Scan for the cell matching the given text and deliver its (X, Y) coordinate at center. 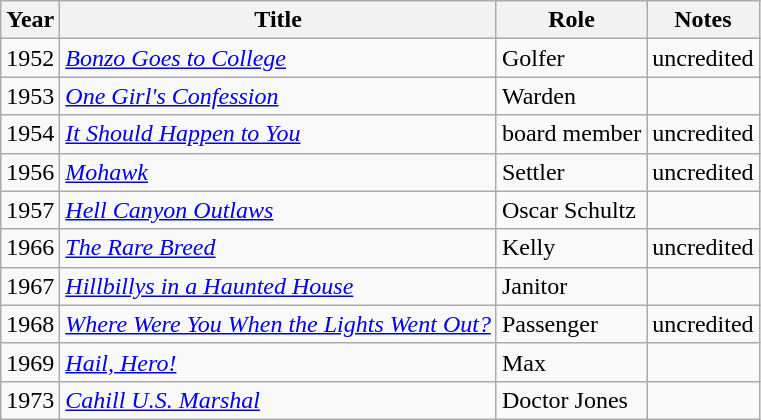
1957 (30, 210)
Hell Canyon Outlaws (278, 210)
Settler (571, 172)
1952 (30, 58)
Hail, Hero! (278, 362)
Title (278, 20)
Max (571, 362)
Notes (703, 20)
Kelly (571, 248)
1967 (30, 286)
Mohawk (278, 172)
1966 (30, 248)
board member (571, 134)
Doctor Jones (571, 400)
1968 (30, 324)
1973 (30, 400)
Oscar Schultz (571, 210)
1956 (30, 172)
Year (30, 20)
Where Were You When the Lights Went Out? (278, 324)
One Girl's Confession (278, 96)
It Should Happen to You (278, 134)
Janitor (571, 286)
Hillbillys in a Haunted House (278, 286)
Cahill U.S. Marshal (278, 400)
1953 (30, 96)
Golfer (571, 58)
The Rare Breed (278, 248)
1969 (30, 362)
Role (571, 20)
1954 (30, 134)
Bonzo Goes to College (278, 58)
Passenger (571, 324)
Warden (571, 96)
